From the cell containing the given text, extract its center point as (x, y) coordinate. 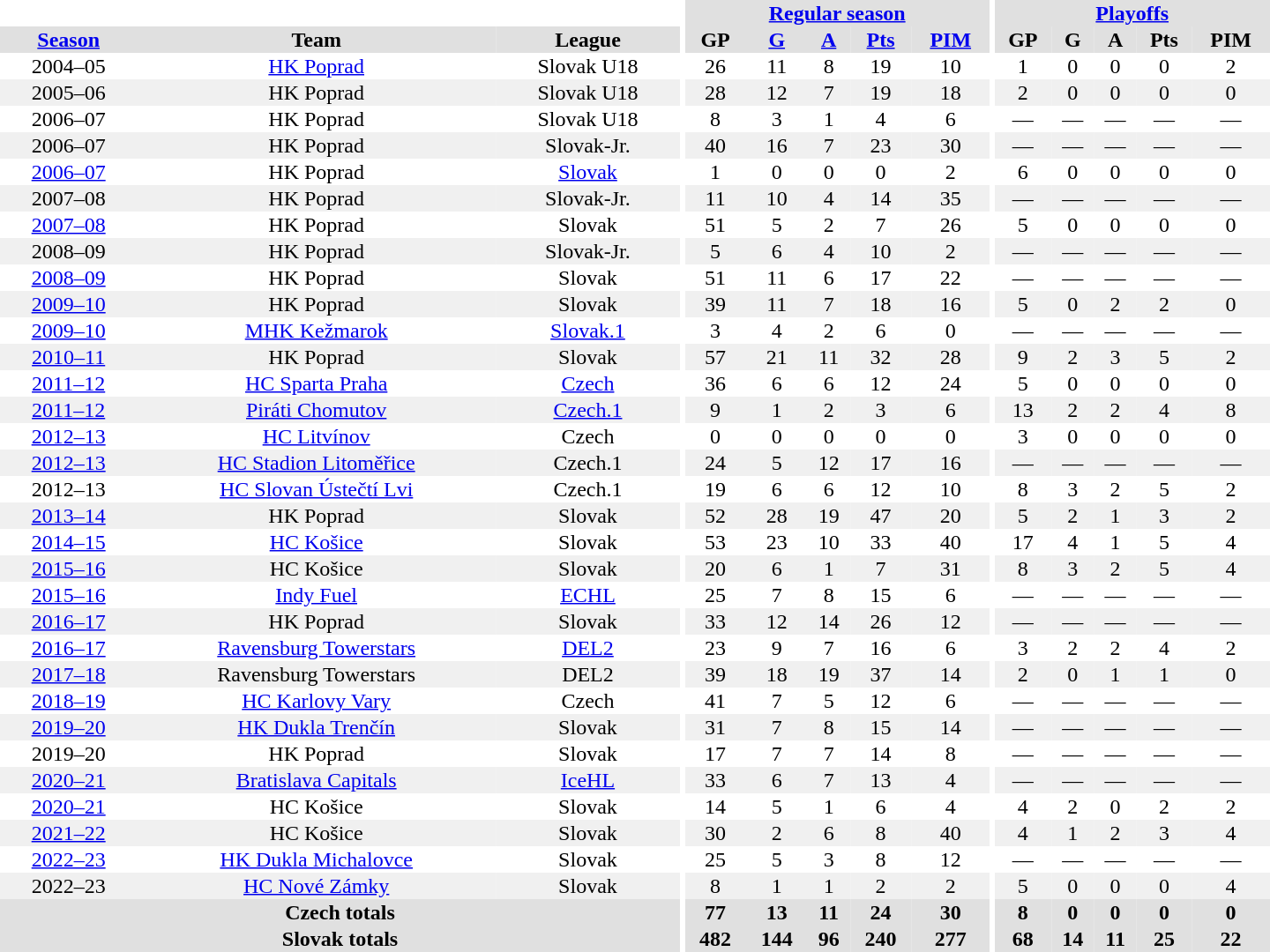
21 (777, 357)
HC Stadion Litoměřice (316, 463)
2005–06 (69, 93)
2021–22 (69, 833)
HK Dukla Trenčín (316, 727)
HC Sparta Praha (316, 383)
277 (951, 939)
Season (69, 40)
96 (829, 939)
36 (715, 383)
2004–05 (69, 66)
2018–19 (69, 701)
2014–15 (69, 542)
League (587, 40)
Bratislava Capitals (316, 780)
52 (715, 516)
32 (881, 357)
240 (881, 939)
HC Litvínov (316, 436)
482 (715, 939)
HC Slovan Ústečtí Lvi (316, 489)
Piráti Chomutov (316, 410)
144 (777, 939)
2017–18 (69, 674)
41 (715, 701)
HC Karlovy Vary (316, 701)
77 (715, 912)
35 (951, 198)
68 (1023, 939)
IceHL (587, 780)
HK Dukla Michalovce (316, 859)
Czech totals (340, 912)
HC Nové Zámky (316, 886)
MHK Kežmarok (316, 331)
Indy Fuel (316, 595)
ECHL (587, 595)
Team (316, 40)
Regular season (837, 13)
57 (715, 357)
37 (881, 674)
2013–14 (69, 516)
Slovak.1 (587, 331)
Slovak totals (340, 939)
47 (881, 516)
2010–11 (69, 357)
53 (715, 542)
Playoffs (1132, 13)
